Locate the cell with the specified text and output its (x, y) center coordinate. 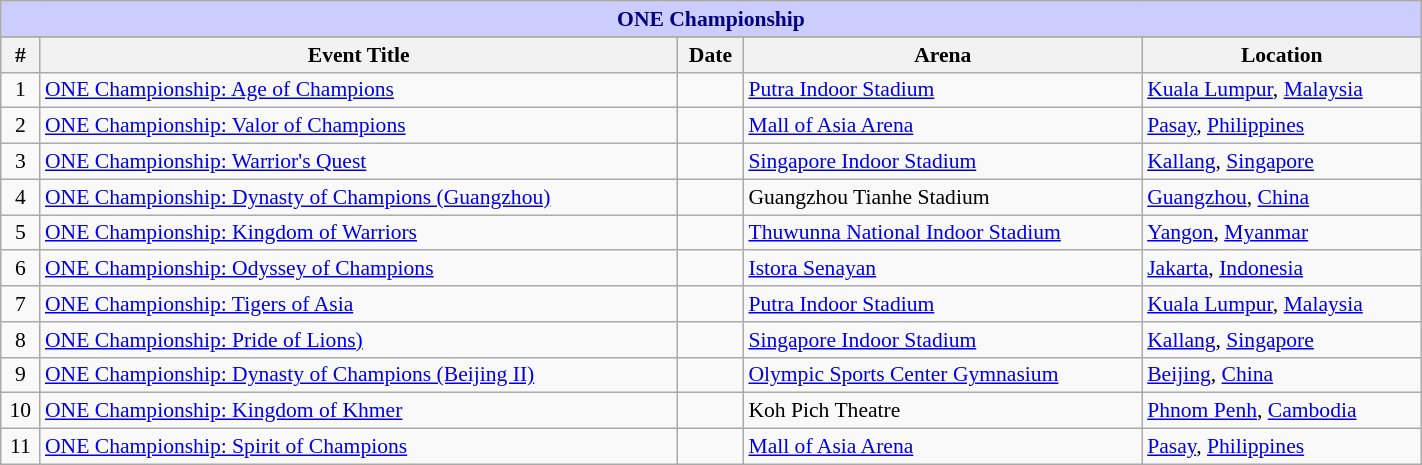
Jakarta, Indonesia (1282, 269)
10 (20, 411)
Beijing, China (1282, 375)
ONE Championship: Spirit of Champions (359, 447)
4 (20, 197)
ONE Championship (711, 19)
ONE Championship: Dynasty of Champions (Guangzhou) (359, 197)
ONE Championship: Age of Champions (359, 90)
7 (20, 304)
ONE Championship: Warrior's Quest (359, 162)
2 (20, 126)
ONE Championship: Odyssey of Champions (359, 269)
Thuwunna National Indoor Stadium (942, 233)
Location (1282, 55)
Olympic Sports Center Gymnasium (942, 375)
ONE Championship: Valor of Champions (359, 126)
ONE Championship: Pride of Lions) (359, 340)
Guangzhou, China (1282, 197)
ONE Championship: Dynasty of Champions (Beijing II) (359, 375)
1 (20, 90)
ONE Championship: Kingdom of Khmer (359, 411)
Arena (942, 55)
11 (20, 447)
Istora Senayan (942, 269)
Yangon, Myanmar (1282, 233)
Phnom Penh, Cambodia (1282, 411)
5 (20, 233)
9 (20, 375)
Event Title (359, 55)
Guangzhou Tianhe Stadium (942, 197)
Koh Pich Theatre (942, 411)
Date (710, 55)
3 (20, 162)
ONE Championship: Tigers of Asia (359, 304)
ONE Championship: Kingdom of Warriors (359, 233)
8 (20, 340)
# (20, 55)
6 (20, 269)
